Identify which cell holds the provided text, then report its [X, Y] central coordinate. 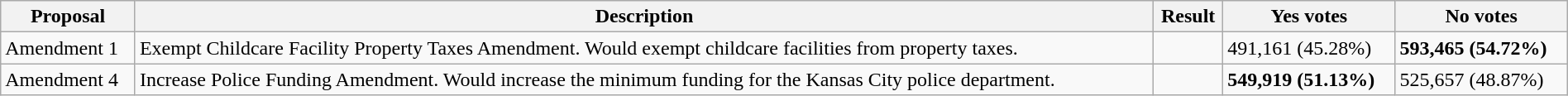
Increase Police Funding Amendment. Would increase the minimum funding for the Kansas City police department. [643, 79]
Amendment 1 [68, 48]
593,465 (54.72%) [1481, 48]
Result [1188, 17]
Description [643, 17]
491,161 (45.28%) [1309, 48]
Exempt Childcare Facility Property Taxes Amendment. Would exempt childcare facilities from property taxes. [643, 48]
Yes votes [1309, 17]
525,657 (48.87%) [1481, 79]
Amendment 4 [68, 79]
Proposal [68, 17]
549,919 (51.13%) [1309, 79]
No votes [1481, 17]
